Extract the [x, y] coordinate from the center of the cell holding the provided text.  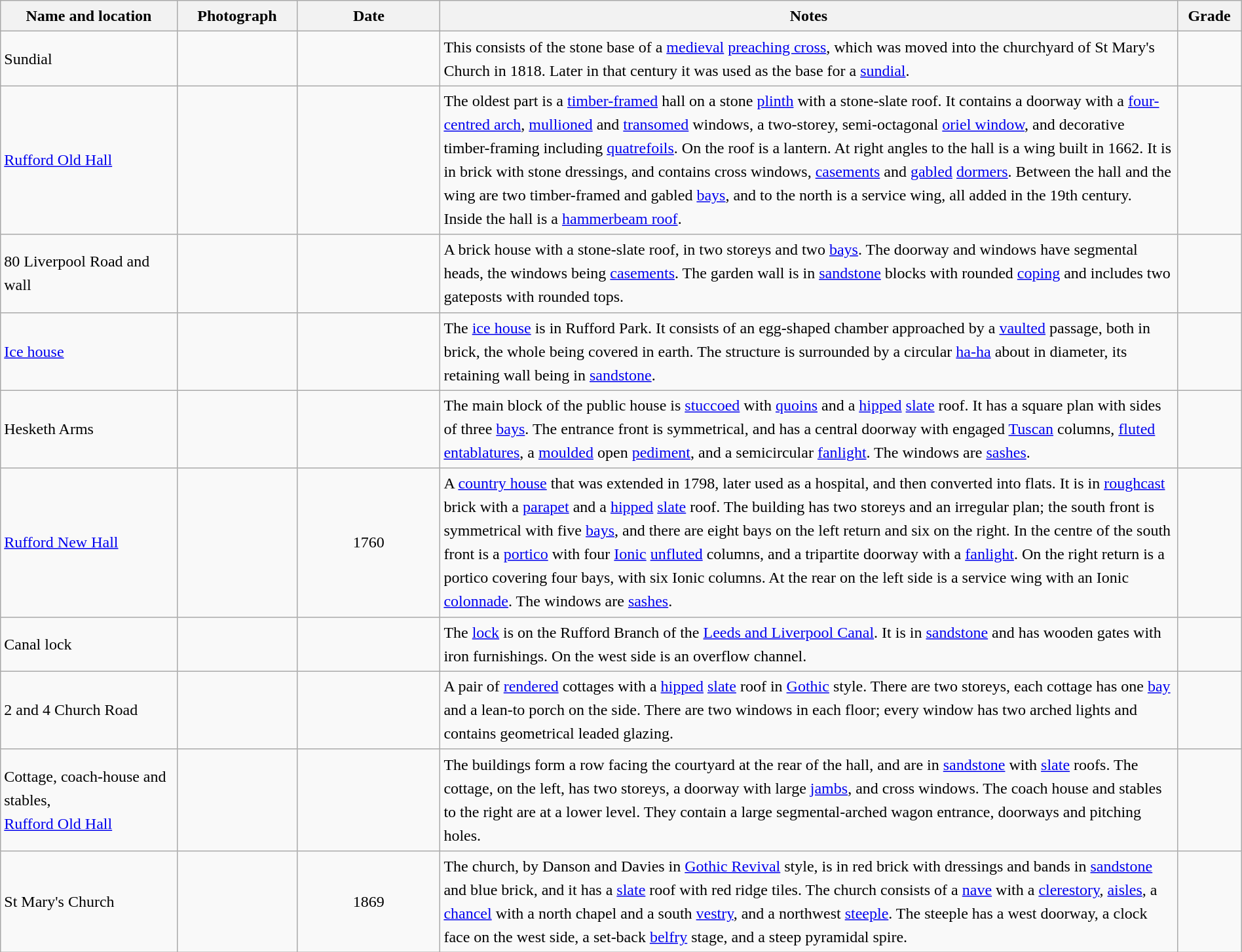
Rufford Old Hall [89, 160]
Photograph [237, 16]
Sundial [89, 59]
Notes [808, 16]
2 and 4 Church Road [89, 710]
Canal lock [89, 644]
80 Liverpool Road and wall [89, 274]
Hesketh Arms [89, 430]
Cottage, coach-house and stables,Rufford Old Hall [89, 800]
1869 [369, 901]
St Mary's Church [89, 901]
Ice house [89, 351]
1760 [369, 542]
Rufford New Hall [89, 542]
Name and location [89, 16]
Date [369, 16]
Grade [1209, 16]
